Search for the cell housing the specified text and yield its [X, Y] center coordinate. 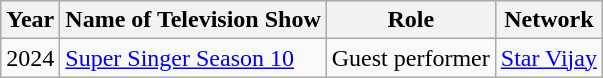
Star Vijay [548, 58]
Guest performer [410, 58]
2024 [30, 58]
Name of Television Show [193, 20]
Year [30, 20]
Network [548, 20]
Super Singer Season 10 [193, 58]
Role [410, 20]
